Find where the given text appears and provide that cell's center as [x, y] coordinate. 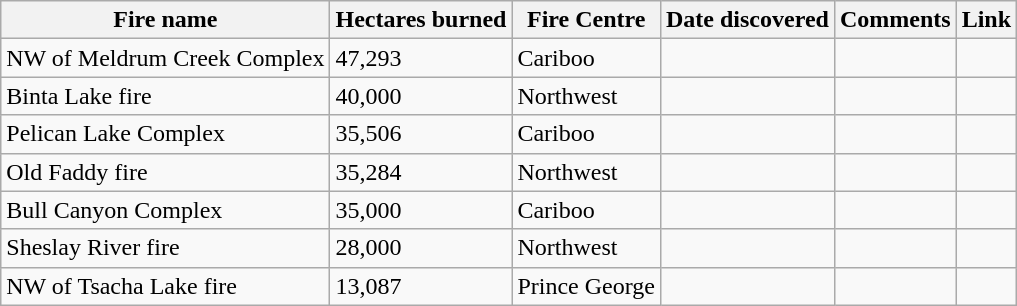
13,087 [421, 286]
Prince George [586, 286]
Fire Centre [586, 20]
35,506 [421, 134]
Pelican Lake Complex [166, 134]
Hectares burned [421, 20]
28,000 [421, 248]
Binta Lake fire [166, 96]
NW of Tsacha Lake fire [166, 286]
Old Faddy fire [166, 172]
Date discovered [747, 20]
Sheslay River fire [166, 248]
35,284 [421, 172]
Link [986, 20]
Comments [895, 20]
47,293 [421, 58]
Fire name [166, 20]
40,000 [421, 96]
NW of Meldrum Creek Complex [166, 58]
Bull Canyon Complex [166, 210]
35,000 [421, 210]
